Return the [X, Y] coordinate for the center point of the cell that contains the specified text.  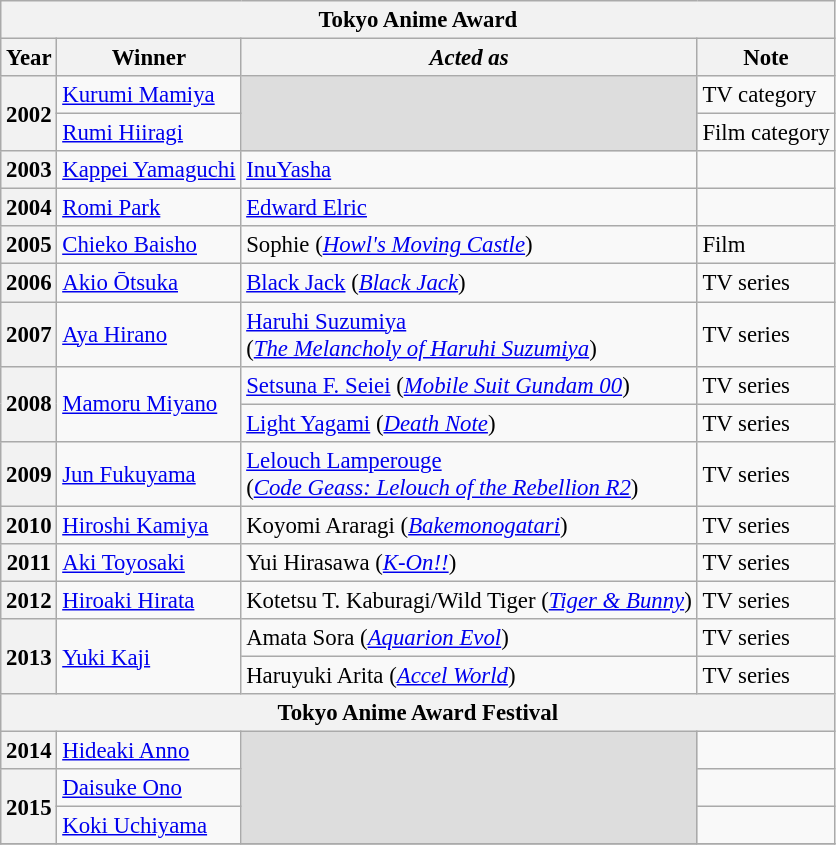
2011 [29, 563]
2010 [29, 525]
Daisuke Ono [149, 788]
Acted as [469, 58]
Aya Hirano [149, 334]
2004 [29, 208]
2013 [29, 656]
2014 [29, 751]
2002 [29, 114]
Koyomi Araragi (Bakemonogatari) [469, 525]
Chieko Baisho [149, 245]
InuYasha [469, 170]
2008 [29, 404]
Setsuna F. Seiei (Mobile Suit Gundam 00) [469, 385]
TV category [766, 95]
2003 [29, 170]
2012 [29, 600]
Kurumi Mamiya [149, 95]
Aki Toyosaki [149, 563]
Kappei Yamaguchi [149, 170]
Hideaki Anno [149, 751]
2009 [29, 474]
Lelouch Lamperouge(Code Geass: Lelouch of the Rebellion R2) [469, 474]
Hiroshi Kamiya [149, 525]
Note [766, 58]
2007 [29, 334]
Light Yagami (Death Note) [469, 423]
Yuki Kaji [149, 656]
Amata Sora (Aquarion Evol) [469, 638]
Koki Uchiyama [149, 826]
Haruhi Suzumiya(The Melancholy of Haruhi Suzumiya) [469, 334]
Black Jack (Black Jack) [469, 283]
2006 [29, 283]
Haruyuki Arita (Accel World) [469, 675]
Sophie (Howl's Moving Castle) [469, 245]
Mamoru Miyano [149, 404]
Yui Hirasawa (K-On!!) [469, 563]
Kotetsu T. Kaburagi/Wild Tiger (Tiger & Bunny) [469, 600]
Romi Park [149, 208]
Year [29, 58]
Tokyo Anime Award [418, 20]
Akio Ōtsuka [149, 283]
Film category [766, 133]
Jun Fukuyama [149, 474]
2015 [29, 806]
Edward Elric [469, 208]
Tokyo Anime Award Festival [418, 713]
Rumi Hiiragi [149, 133]
Winner [149, 58]
2005 [29, 245]
Hiroaki Hirata [149, 600]
Film [766, 245]
